Search for the cell housing the specified text and yield its [X, Y] center coordinate. 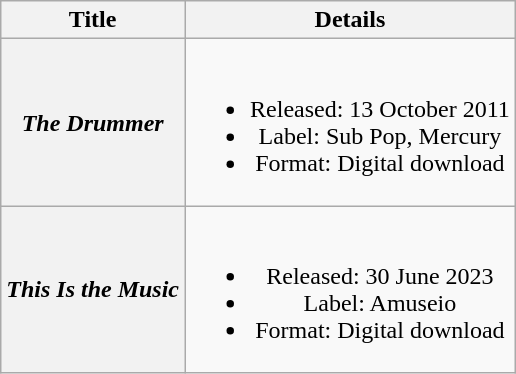
Released: 30 June 2023Label: AmuseioFormat: Digital download [350, 290]
Details [350, 20]
Title [93, 20]
The Drummer [93, 122]
Released: 13 October 2011Label: Sub Pop, MercuryFormat: Digital download [350, 122]
This Is the Music [93, 290]
